Provide the (X, Y) coordinate of the cell's center where the given text is located.  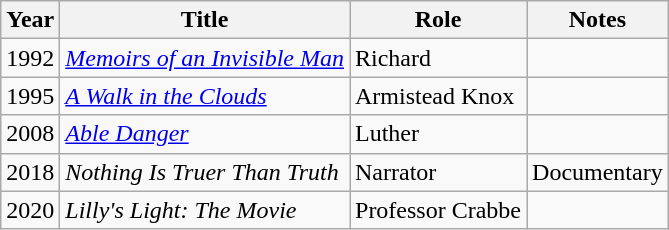
Title (205, 20)
Documentary (598, 172)
A Walk in the Clouds (205, 96)
2020 (30, 210)
Year (30, 20)
Role (438, 20)
Armistead Knox (438, 96)
2008 (30, 134)
Nothing Is Truer Than Truth (205, 172)
1992 (30, 58)
Luther (438, 134)
2018 (30, 172)
Richard (438, 58)
1995 (30, 96)
Professor Crabbe (438, 210)
Memoirs of an Invisible Man (205, 58)
Narrator (438, 172)
Notes (598, 20)
Lilly's Light: The Movie (205, 210)
Able Danger (205, 134)
